Extract the [x, y] coordinate from the center of the cell holding the provided text.  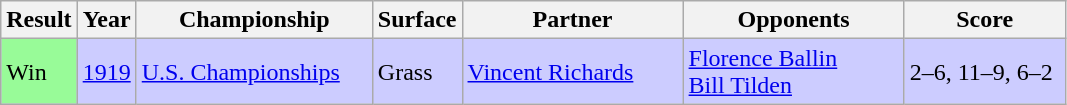
2–6, 11–9, 6–2 [984, 72]
Vincent Richards [572, 72]
Florence Ballin Bill Tilden [794, 72]
Championship [254, 20]
Win [39, 72]
Partner [572, 20]
Result [39, 20]
Opponents [794, 20]
Grass [417, 72]
Surface [417, 20]
Year [106, 20]
Score [984, 20]
U.S. Championships [254, 72]
1919 [106, 72]
